Output the [X, Y] coordinate of the center of the cell containing the given text.  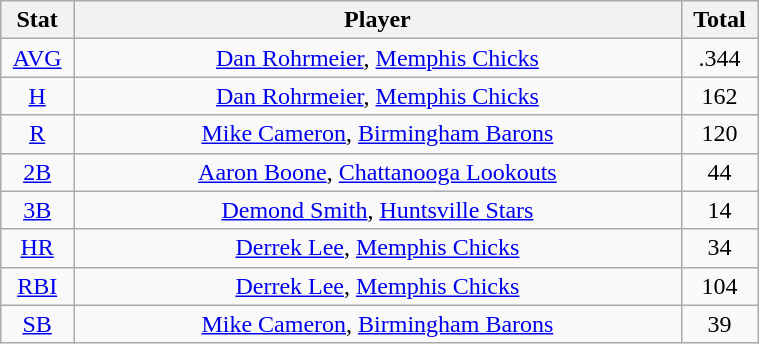
120 [719, 134]
2B [38, 172]
.344 [719, 58]
SB [38, 324]
Aaron Boone, Chattanooga Lookouts [378, 172]
RBI [38, 286]
3B [38, 210]
162 [719, 96]
44 [719, 172]
AVG [38, 58]
Demond Smith, Huntsville Stars [378, 210]
Total [719, 20]
H [38, 96]
Stat [38, 20]
39 [719, 324]
R [38, 134]
Player [378, 20]
14 [719, 210]
HR [38, 248]
34 [719, 248]
104 [719, 286]
